For the text-containing cell, return its midpoint in (X, Y) coordinate format. 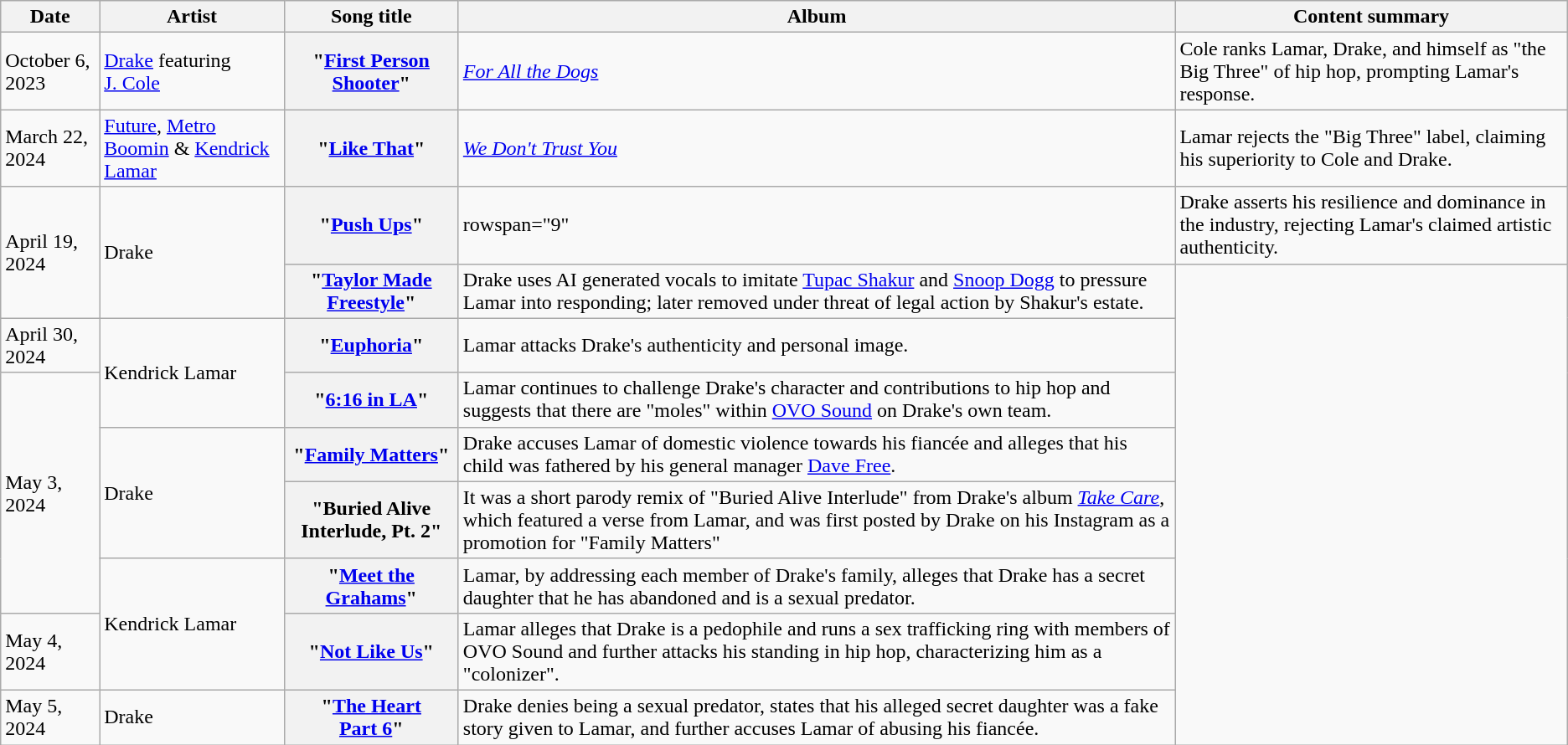
"Meet the Grahams" (371, 586)
Lamar continues to challenge Drake's character and contributions to hip hop and suggests that there are "moles" within OVO Sound on Drake's own team. (817, 400)
Drake asserts his resilience and dominance in the industry, rejecting Lamar's claimed artistic authenticity. (1371, 225)
May 5, 2024 (50, 717)
March 22, 2024 (50, 148)
For All the Dogs (817, 71)
"Euphoria" (371, 345)
"First Person Shooter" (371, 71)
"Taylor Made Freestyle" (371, 291)
October 6, 2023 (50, 71)
May 3, 2024 (50, 492)
"Not Like Us" (371, 651)
"Like That" (371, 148)
Date (50, 17)
Lamar, by addressing each member of Drake's family, alleges that Drake has a secret daughter that he has abandoned and is a sexual predator. (817, 586)
"6:16 in LA" (371, 400)
April 19, 2024 (50, 253)
"Family Matters" (371, 454)
Song title (371, 17)
"Push Ups" (371, 225)
Lamar rejects the "Big Three" label, claiming his superiority to Cole and Drake. (1371, 148)
April 30, 2024 (50, 345)
Album (817, 17)
Drake featuring J. Cole (192, 71)
May 4, 2024 (50, 651)
rowspan="9" (817, 225)
Drake accuses Lamar of domestic violence towards his fiancée and alleges that his child was fathered by his general manager Dave Free. (817, 454)
"Buried Alive Interlude, Pt. 2" (371, 520)
We Don't Trust You (817, 148)
"The Heart Part 6" (371, 717)
Cole ranks Lamar, Drake, and himself as "the Big Three" of hip hop, prompting Lamar's response. (1371, 71)
Content summary (1371, 17)
Future, Metro Boomin & Kendrick Lamar (192, 148)
Artist (192, 17)
Lamar attacks Drake's authenticity and personal image. (817, 345)
